Capture the cell that displays the provided text and extract its (X, Y) central coordinate. 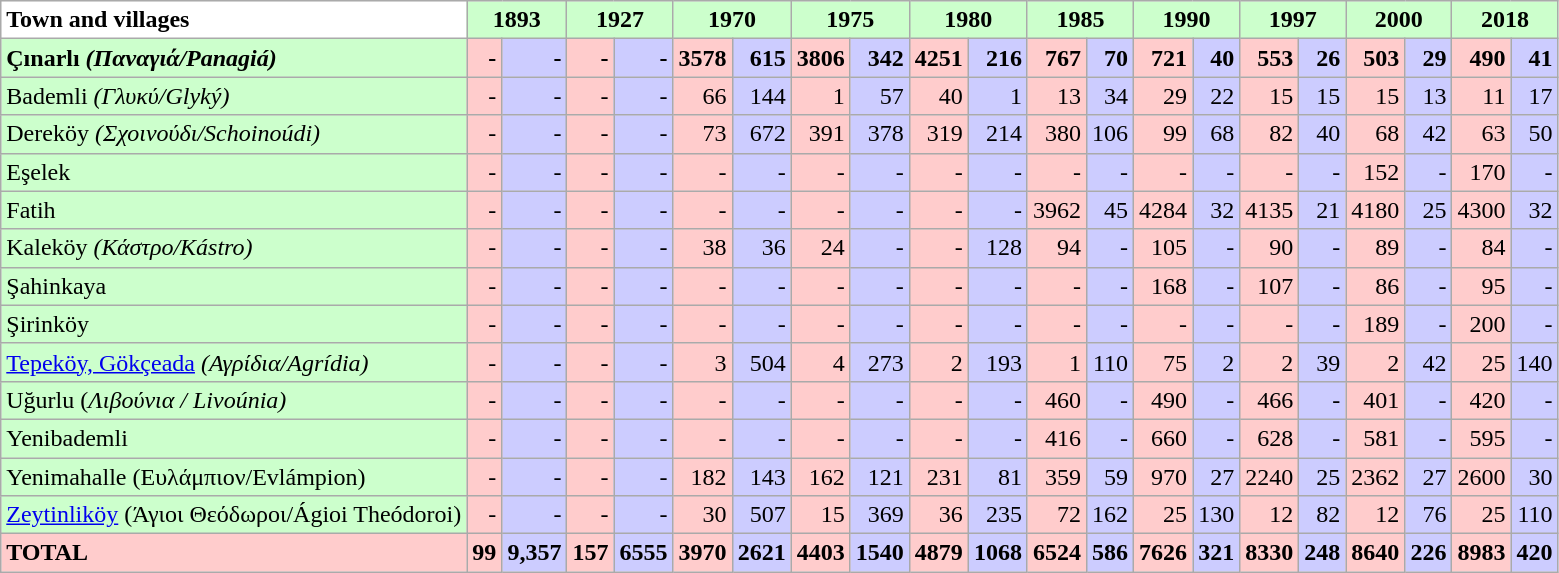
Eşelek (234, 172)
4251 (938, 58)
3578 (702, 58)
1970 (732, 20)
121 (880, 477)
553 (1270, 58)
84 (1482, 248)
586 (1110, 553)
24 (820, 248)
59 (1110, 477)
189 (1376, 324)
193 (998, 362)
89 (1376, 248)
8983 (1482, 553)
504 (762, 362)
Uğurlu (Λιβούνια / Livoúnia) (234, 400)
4300 (1482, 210)
143 (762, 477)
TOTAL (234, 553)
Tepeköy, Gökçeada (Αγρίδια/Agrídia) (234, 362)
4180 (1376, 210)
4135 (1270, 210)
73 (702, 134)
45 (1110, 210)
3806 (820, 58)
200 (1482, 324)
17 (1534, 96)
75 (1164, 362)
2240 (1270, 477)
157 (590, 553)
107 (1270, 286)
Yenibademli (234, 438)
581 (1376, 438)
8330 (1270, 553)
391 (820, 134)
9,357 (534, 553)
2000 (1399, 20)
970 (1164, 477)
72 (1056, 515)
130 (1216, 515)
1975 (850, 20)
1893 (517, 20)
3 (702, 362)
235 (998, 515)
721 (1164, 58)
Fatih (234, 210)
34 (1110, 96)
1985 (1080, 20)
66 (702, 96)
2600 (1482, 477)
70 (1110, 58)
3962 (1056, 210)
Zeytinliköy (Άγιοι Θεόδωροι/Ágioi Theódoroi) (234, 515)
319 (938, 134)
76 (1428, 515)
86 (1376, 286)
50 (1534, 134)
2018 (1505, 20)
2621 (762, 553)
Şahinkaya (234, 286)
105 (1164, 248)
273 (880, 362)
3970 (702, 553)
401 (1376, 400)
1540 (880, 553)
378 (880, 134)
Kaleköy (Κάστρο/Kástro) (234, 248)
1927 (620, 20)
1068 (998, 553)
248 (1322, 553)
Yenimahalle (Ευλάμπιον/Evlámpion) (234, 477)
Town and villages (234, 20)
95 (1482, 286)
6555 (644, 553)
466 (1270, 400)
81 (998, 477)
21 (1322, 210)
4403 (820, 553)
4879 (938, 553)
226 (1428, 553)
94 (1056, 248)
216 (998, 58)
170 (1482, 172)
182 (702, 477)
7626 (1164, 553)
359 (1056, 477)
152 (1376, 172)
321 (1216, 553)
26 (1322, 58)
615 (762, 58)
6524 (1056, 553)
Bademli (Γλυκύ/Glyký) (234, 96)
4284 (1164, 210)
595 (1482, 438)
39 (1322, 362)
1990 (1187, 20)
369 (880, 515)
106 (1110, 134)
Çınarlı (Παναγιά/Panagiá) (234, 58)
140 (1534, 362)
1980 (968, 20)
Şirinköy (234, 324)
38 (702, 248)
168 (1164, 286)
214 (998, 134)
11 (1482, 96)
628 (1270, 438)
90 (1270, 248)
22 (1216, 96)
41 (1534, 58)
507 (762, 515)
128 (998, 248)
144 (762, 96)
660 (1164, 438)
416 (1056, 438)
380 (1056, 134)
2362 (1376, 477)
460 (1056, 400)
63 (1482, 134)
57 (880, 96)
Dereköy (Σχοινούδι/Schoinoúdi) (234, 134)
767 (1056, 58)
1997 (1293, 20)
4 (820, 362)
672 (762, 134)
231 (938, 477)
342 (880, 58)
8640 (1376, 553)
503 (1376, 58)
